Pinpoint the cell where the given text exists, returning its [x, y] midpoint coordinate. 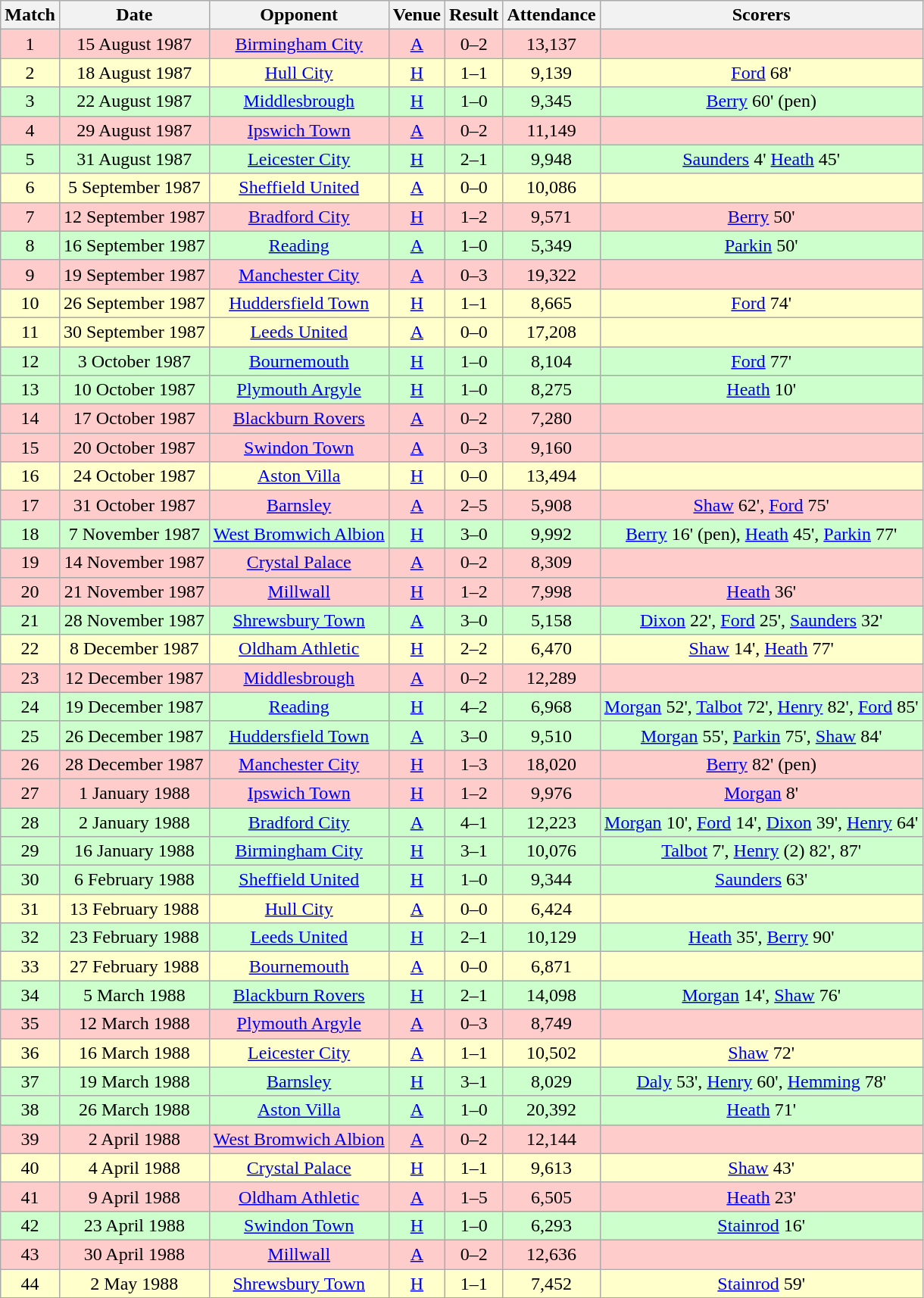
10,086 [551, 188]
10 [30, 303]
Morgan 8' [761, 793]
16 September 1987 [134, 245]
12 December 1987 [134, 678]
7,452 [551, 1284]
2 January 1988 [134, 822]
23 April 1988 [134, 1225]
13 [30, 390]
33 [30, 966]
8 [30, 245]
4 April 1988 [134, 1168]
Daly 53', Henry 60', Hemming 78' [761, 1081]
9,345 [551, 101]
7,280 [551, 419]
29 [30, 851]
Parkin 50' [761, 245]
44 [30, 1284]
2 April 1988 [134, 1139]
5,908 [551, 505]
Shaw 43' [761, 1168]
34 [30, 995]
9,992 [551, 534]
26 December 1987 [134, 735]
10,129 [551, 938]
1 January 1988 [134, 793]
43 [30, 1254]
17 [30, 505]
12,223 [551, 822]
8,104 [551, 361]
Heath 71' [761, 1110]
5,349 [551, 245]
42 [30, 1225]
39 [30, 1139]
Berry 82' (pen) [761, 764]
6,505 [551, 1197]
6,470 [551, 649]
27 [30, 793]
26 September 1987 [134, 303]
Dixon 22', Ford 25', Saunders 32' [761, 620]
21 November 1987 [134, 591]
14 [30, 419]
2 [30, 73]
8,749 [551, 1024]
Ford 68' [761, 73]
28 [30, 822]
13,494 [551, 476]
35 [30, 1024]
19 December 1987 [134, 707]
Ford 77' [761, 361]
9,139 [551, 73]
Opponent [298, 15]
30 April 1988 [134, 1254]
2 May 1988 [134, 1284]
Morgan 55', Parkin 75', Shaw 84' [761, 735]
28 December 1987 [134, 764]
2–2 [473, 649]
16 March 1988 [134, 1053]
11 [30, 332]
13,137 [551, 44]
18 August 1987 [134, 73]
6,293 [551, 1225]
38 [30, 1110]
26 March 1988 [134, 1110]
19 [30, 563]
6 [30, 188]
Heath 10' [761, 390]
20 [30, 591]
10,076 [551, 851]
21 [30, 620]
5 [30, 159]
8,665 [551, 303]
26 [30, 764]
12 [30, 361]
24 [30, 707]
Stainrod 16' [761, 1225]
3 October 1987 [134, 361]
14 November 1987 [134, 563]
9,160 [551, 448]
Scorers [761, 15]
Stainrod 59' [761, 1284]
9,571 [551, 217]
4–1 [473, 822]
12 September 1987 [134, 217]
16 January 1988 [134, 851]
6 February 1988 [134, 880]
9,510 [551, 735]
9 April 1988 [134, 1197]
Shaw 14', Heath 77' [761, 649]
9,948 [551, 159]
17,208 [551, 332]
1 [30, 44]
15 [30, 448]
8,275 [551, 390]
Date [134, 15]
2–5 [473, 505]
9,976 [551, 793]
14,098 [551, 995]
22 August 1987 [134, 101]
7 November 1987 [134, 534]
Venue [417, 15]
9,344 [551, 880]
Shaw 62', Ford 75' [761, 505]
20,392 [551, 1110]
15 August 1987 [134, 44]
36 [30, 1053]
31 [30, 909]
23 [30, 678]
19,322 [551, 274]
7 [30, 217]
5 March 1988 [134, 995]
Berry 16' (pen), Heath 45', Parkin 77' [761, 534]
16 [30, 476]
32 [30, 938]
Berry 60' (pen) [761, 101]
12,289 [551, 678]
25 [30, 735]
Saunders 63' [761, 880]
4 [30, 130]
28 November 1987 [134, 620]
Result [473, 15]
Berry 50' [761, 217]
6,871 [551, 966]
41 [30, 1197]
Shaw 72' [761, 1053]
1–3 [473, 764]
20 October 1987 [134, 448]
19 September 1987 [134, 274]
30 September 1987 [134, 332]
6,424 [551, 909]
12 March 1988 [134, 1024]
19 March 1988 [134, 1081]
4–2 [473, 707]
31 August 1987 [134, 159]
30 [30, 880]
10,502 [551, 1053]
Ford 74' [761, 303]
18 [30, 534]
40 [30, 1168]
24 October 1987 [134, 476]
Talbot 7', Henry (2) 82', 87' [761, 851]
6,968 [551, 707]
9 [30, 274]
Heath 23' [761, 1197]
Morgan 52', Talbot 72', Henry 82', Ford 85' [761, 707]
7,998 [551, 591]
8,029 [551, 1081]
10 October 1987 [134, 390]
11,149 [551, 130]
Saunders 4' Heath 45' [761, 159]
9,613 [551, 1168]
13 February 1988 [134, 909]
12,636 [551, 1254]
5,158 [551, 620]
29 August 1987 [134, 130]
18,020 [551, 764]
Attendance [551, 15]
22 [30, 649]
12,144 [551, 1139]
31 October 1987 [134, 505]
23 February 1988 [134, 938]
5 September 1987 [134, 188]
Morgan 10', Ford 14', Dixon 39', Henry 64' [761, 822]
8 December 1987 [134, 649]
Heath 36' [761, 591]
8,309 [551, 563]
3 [30, 101]
Heath 35', Berry 90' [761, 938]
17 October 1987 [134, 419]
27 February 1988 [134, 966]
Match [30, 15]
37 [30, 1081]
Morgan 14', Shaw 76' [761, 995]
1–5 [473, 1197]
